From the cell containing the given text, extract its center point as [X, Y] coordinate. 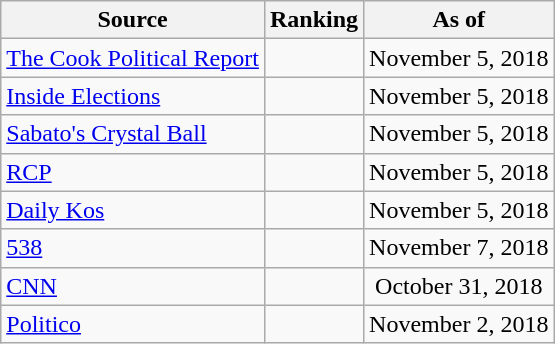
October 31, 2018 [459, 286]
November 2, 2018 [459, 324]
RCP [133, 172]
Inside Elections [133, 96]
The Cook Political Report [133, 58]
538 [133, 248]
Source [133, 20]
November 7, 2018 [459, 248]
As of [459, 20]
Politico [133, 324]
Daily Kos [133, 210]
Sabato's Crystal Ball [133, 134]
Ranking [314, 20]
CNN [133, 286]
